Return (X, Y) of the center of cell containing provided text 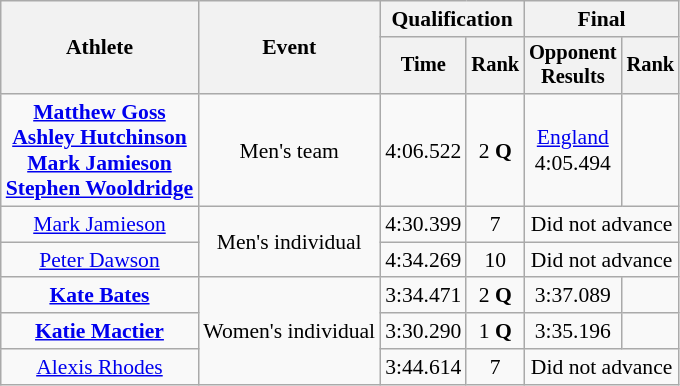
Katie Mactier (100, 331)
3:44.614 (423, 367)
Kate Bates (100, 296)
Time (423, 66)
Final (602, 19)
England4:05.494 (572, 150)
Alexis Rhodes (100, 367)
4:34.269 (423, 260)
OpponentResults (572, 66)
4:06.522 (423, 150)
4:30.399 (423, 225)
3:30.290 (423, 331)
1 Q (495, 331)
Athlete (100, 48)
3:37.089 (572, 296)
3:35.196 (572, 331)
Event (289, 48)
Matthew GossAshley HutchinsonMark JamiesonStephen Wooldridge (100, 150)
Qualification (452, 19)
Men's individual (289, 242)
3:34.471 (423, 296)
Peter Dawson (100, 260)
Men's team (289, 150)
Women's individual (289, 332)
10 (495, 260)
Mark Jamieson (100, 225)
